Capture the cell that displays the provided text and extract its (x, y) central coordinate. 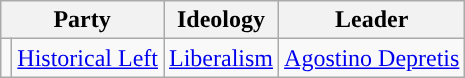
Liberalism (222, 58)
Historical Left (88, 58)
Ideology (222, 20)
Agostino Depretis (372, 58)
Party (82, 20)
Leader (372, 20)
